Provide the (X, Y) coordinate of the cell's center where the given text is located.  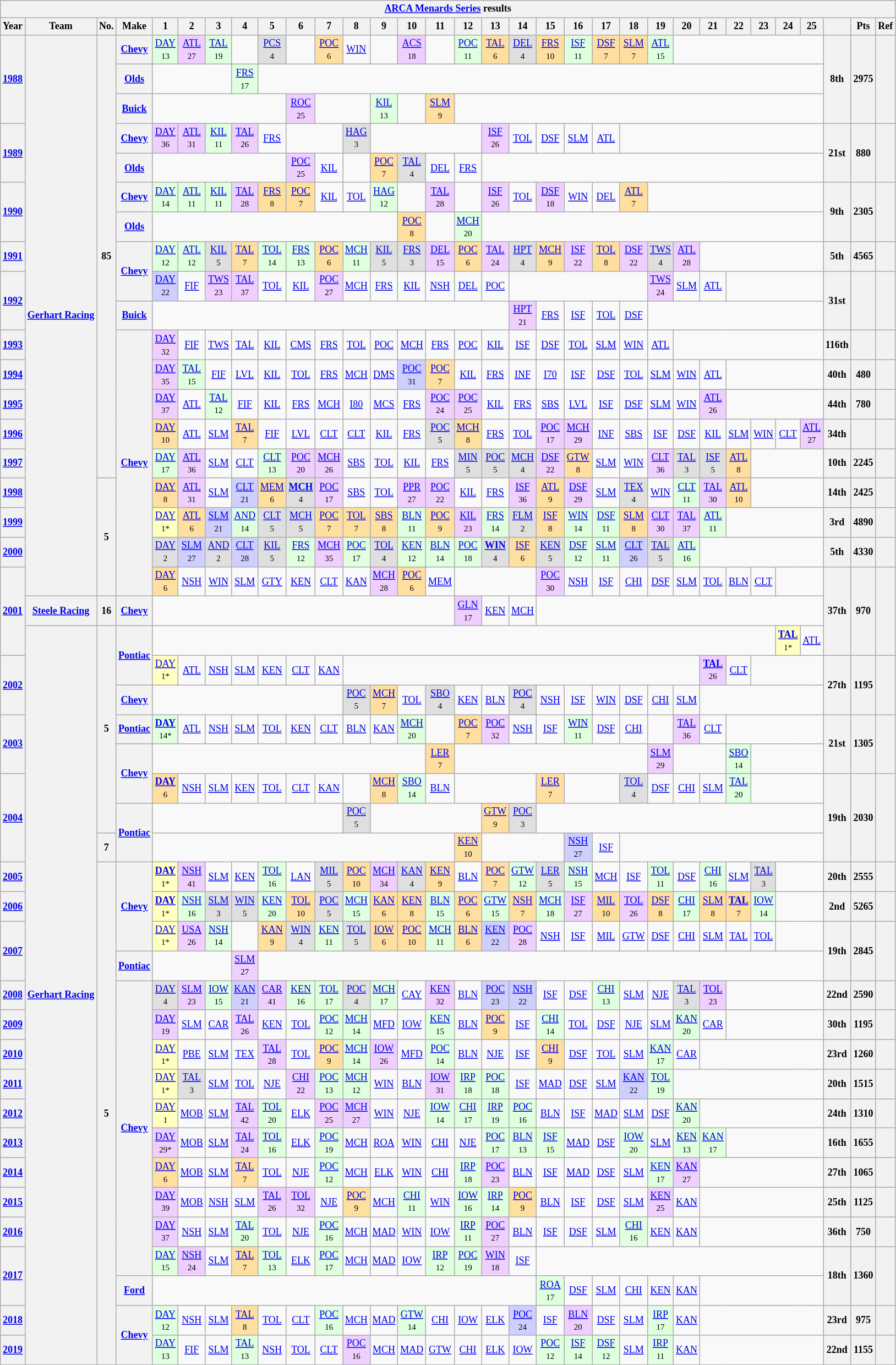
11 (440, 26)
2018 (13, 1320)
CLT26 (633, 552)
1515 (863, 1084)
780 (863, 404)
2845 (863, 950)
ATL28 (687, 257)
2555 (863, 877)
CAR41 (272, 996)
TOL32 (301, 1202)
ATL16 (687, 552)
FRS14 (495, 523)
DSF11 (607, 523)
Ref (886, 26)
DEL4 (523, 50)
2012 (13, 1113)
CLT11 (687, 493)
2010 (13, 1054)
MCH26 (329, 463)
4890 (863, 523)
MEM (440, 581)
1999 (13, 523)
DSF8 (660, 907)
DAY39 (165, 1202)
KEN16 (301, 996)
BLN6 (468, 936)
ATL10 (739, 493)
DAY1 (165, 1113)
DSF29 (578, 493)
HPT4 (523, 257)
IRP12 (440, 1261)
975 (863, 1320)
TWS23 (218, 286)
GTW9 (495, 818)
25 (812, 26)
TEX (245, 1054)
POC31 (412, 374)
MCH35 (329, 552)
2011 (13, 1084)
POC14 (440, 1054)
FRS8 (272, 197)
2016 (13, 1232)
19 (660, 26)
4 (245, 26)
LAN (301, 877)
1305 (863, 744)
5265 (863, 907)
8th (838, 79)
SLM3 (218, 907)
POC20 (301, 463)
ROA17 (550, 1291)
KEN5 (550, 552)
DAY19 (165, 1025)
2003 (13, 744)
ISF8 (550, 523)
31st (838, 301)
DAY14 (165, 197)
PBE (192, 1054)
2017 (13, 1276)
FRS17 (245, 79)
ISF14 (578, 1350)
SLM9 (440, 108)
CAY (412, 996)
TAL36 (687, 730)
2004 (13, 818)
2005 (13, 877)
ISF5 (713, 463)
POC3 (523, 818)
ROC25 (301, 108)
21 (713, 26)
TOL19 (660, 1084)
KEN12 (412, 552)
SLM11 (607, 552)
GTY (272, 581)
MCH27 (357, 1113)
USA26 (192, 936)
1988 (13, 79)
MIL5 (329, 877)
TAL13 (245, 1350)
WIN5 (245, 907)
1065 (863, 1173)
CLT5 (272, 523)
TWS4 (660, 257)
1260 (863, 1054)
TOL8 (607, 257)
SLM29 (660, 759)
1990 (13, 211)
DAY10 (165, 434)
16th (838, 1143)
14 (523, 26)
ISF36 (523, 493)
KEN22 (495, 936)
NSH15 (578, 877)
TAL19 (218, 50)
10th (838, 463)
NSH24 (192, 1261)
MCH5 (301, 523)
1155 (863, 1350)
1989 (13, 153)
1994 (13, 374)
1997 (13, 463)
1310 (863, 1113)
DMS (384, 374)
DSF18 (550, 197)
22 (739, 26)
WIN11 (578, 730)
POC32 (495, 730)
IOW26 (384, 1054)
TOL17 (329, 996)
KAN6 (384, 907)
POC28 (523, 936)
6 (301, 26)
FLM2 (523, 523)
9th (838, 211)
WIN14 (578, 523)
KIL13 (384, 108)
2013 (13, 1143)
KEN9 (440, 877)
1125 (863, 1202)
TOL20 (272, 1113)
GTW15 (495, 907)
TOL13 (272, 1261)
9 (384, 26)
2002 (13, 685)
DSF7 (607, 50)
Make (134, 26)
2245 (863, 463)
DEL15 (440, 257)
2305 (863, 211)
CHI9 (550, 1054)
KEN20 (272, 907)
TAL4 (412, 168)
15 (550, 26)
30th (838, 1025)
13 (495, 26)
2975 (863, 79)
1996 (13, 434)
AND2 (218, 552)
34th (838, 434)
1998 (13, 493)
40th (838, 374)
FRS10 (550, 50)
18 (633, 26)
2425 (863, 493)
TAL6 (495, 50)
TAL1* (788, 641)
ROA (384, 1143)
14th (838, 493)
MCH28 (384, 581)
970 (863, 611)
PCS4 (272, 50)
IRP14 (495, 1202)
NSH16 (192, 907)
CLT28 (245, 552)
BLN11 (412, 523)
DAY15 (165, 1261)
MCH9 (550, 257)
DAY2 (165, 552)
BLN13 (523, 1143)
SLM23 (192, 996)
DAY14* (165, 730)
TOL10 (301, 907)
CLT13 (272, 463)
DAY32 (165, 345)
2030 (863, 818)
ISF27 (578, 907)
CLT30 (660, 523)
GTW12 (523, 877)
GTW8 (578, 463)
HAG12 (384, 197)
ATL9 (550, 493)
BLN15 (440, 907)
ISF6 (523, 552)
17 (607, 26)
1360 (863, 1276)
LER5 (550, 877)
3rd (838, 523)
KEN8 (412, 907)
2015 (13, 1202)
880 (863, 153)
24 (788, 26)
KAN27 (687, 1173)
TAL12 (218, 404)
2014 (13, 1173)
ISF11 (578, 50)
PPR27 (412, 493)
KEN32 (440, 996)
4565 (863, 257)
DAY36 (165, 138)
KAN21 (245, 996)
MIN5 (468, 463)
10 (412, 26)
MCS (384, 404)
TWS24 (660, 286)
Team (61, 26)
NSH7 (523, 907)
NSH22 (523, 996)
I70 (550, 374)
SBS8 (384, 523)
1995 (13, 404)
DAY8 (165, 493)
MCH18 (550, 907)
KEN17 (660, 1173)
Year (13, 26)
CMS (301, 345)
IRP19 (495, 1113)
FRS13 (301, 257)
MCH34 (384, 877)
KAN22 (633, 1084)
TOL23 (713, 996)
2590 (863, 996)
750 (863, 1232)
1991 (13, 257)
Pts (863, 26)
HPT21 (523, 316)
116th (838, 345)
MCH15 (357, 907)
POC11 (468, 50)
1993 (13, 345)
MIL10 (607, 907)
2 (192, 26)
ATL36 (192, 463)
I80 (357, 404)
MIL (607, 936)
2008 (13, 996)
CHI13 (607, 996)
IOW15 (218, 996)
ATL12 (192, 257)
ISF22 (578, 257)
GTW14 (412, 1320)
POC30 (550, 581)
ISF15 (550, 1143)
2019 (13, 1350)
KEN25 (660, 1202)
NSH41 (192, 877)
TAL15 (192, 374)
2006 (13, 907)
2000 (13, 552)
TEX4 (633, 493)
SBO4 (440, 700)
FRS12 (301, 552)
WIN18 (495, 1261)
ATL15 (660, 50)
MEM6 (272, 493)
No. (107, 26)
DAY29* (165, 1143)
36th (838, 1232)
KEN10 (468, 847)
MCH17 (384, 996)
MCH7 (384, 700)
TOL14 (272, 257)
MCH29 (578, 434)
1992 (13, 301)
IRP17 (660, 1320)
18th (838, 1276)
TOL7 (357, 523)
TAL5 (660, 552)
3 (218, 26)
TOL26 (633, 907)
IOW16 (468, 1202)
IOW20 (633, 1143)
37th (838, 611)
KEN15 (440, 1025)
KAN4 (412, 877)
1 (165, 26)
ATL26 (713, 404)
TAL8 (245, 1320)
IOW31 (440, 1084)
CHI11 (412, 1202)
480 (863, 374)
AND14 (245, 523)
FRS3 (412, 257)
NSH27 (578, 847)
DAY35 (165, 374)
DAY22 (165, 286)
MCH12 (357, 1084)
POC22 (440, 493)
2001 (13, 611)
CHI22 (301, 1084)
KEN13 (687, 1143)
85 (107, 257)
TOL5 (357, 936)
8 (357, 26)
SLM7 (633, 50)
BLN20 (578, 1320)
Steele Racing (61, 611)
ATL6 (192, 523)
NSH14 (218, 936)
SLM21 (218, 523)
GLN17 (468, 611)
DAY4 (165, 996)
CLT36 (660, 463)
BLN14 (440, 552)
25th (838, 1202)
2nd (838, 907)
TAL30 (713, 493)
KEN11 (329, 936)
4330 (863, 552)
2009 (13, 1025)
TWS (218, 345)
TOL11 (660, 877)
KIL23 (468, 523)
ACS18 (412, 50)
HAG3 (357, 138)
Ford (134, 1291)
POC8 (412, 227)
ARCA Menards Series results (448, 9)
IOW6 (384, 936)
TAL42 (245, 1113)
ATL7 (633, 197)
44th (838, 404)
20 (687, 26)
24th (838, 1113)
1655 (863, 1143)
CLT21 (245, 493)
POC13 (329, 1084)
2007 (13, 950)
DAY17 (165, 463)
KAN9 (272, 936)
23 (764, 26)
12 (468, 26)
ATL8 (739, 463)
CHI14 (550, 1025)
